Provide the (x, y) coordinate of the cell's center where the given text is located.  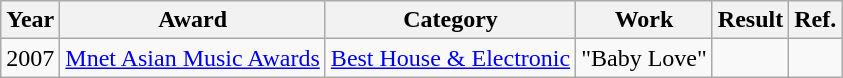
Award (193, 20)
Mnet Asian Music Awards (193, 58)
Ref. (816, 20)
Category (450, 20)
"Baby Love" (644, 58)
Year (30, 20)
Work (644, 20)
2007 (30, 58)
Best House & Electronic (450, 58)
Result (750, 20)
